Capture the cell that displays the provided text and extract its [X, Y] central coordinate. 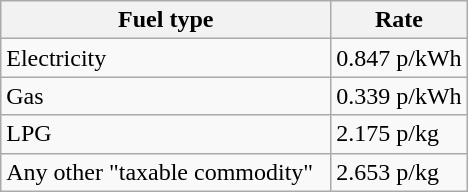
0.847 p/kWh [399, 58]
Gas [166, 96]
Electricity [166, 58]
0.339 p/kWh [399, 96]
2.653 p/kg [399, 172]
Fuel type [166, 20]
2.175 p/kg [399, 134]
Any other "taxable commodity" [166, 172]
LPG [166, 134]
Rate [399, 20]
